For the text-containing cell, return its midpoint in [X, Y] coordinate format. 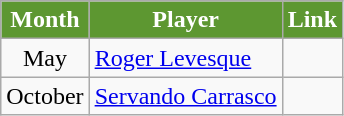
Servando Carrasco [186, 96]
October [45, 96]
Roger Levesque [186, 58]
Player [186, 20]
May [45, 58]
Link [312, 20]
Month [45, 20]
